For the text-containing cell, return its midpoint in (X, Y) coordinate format. 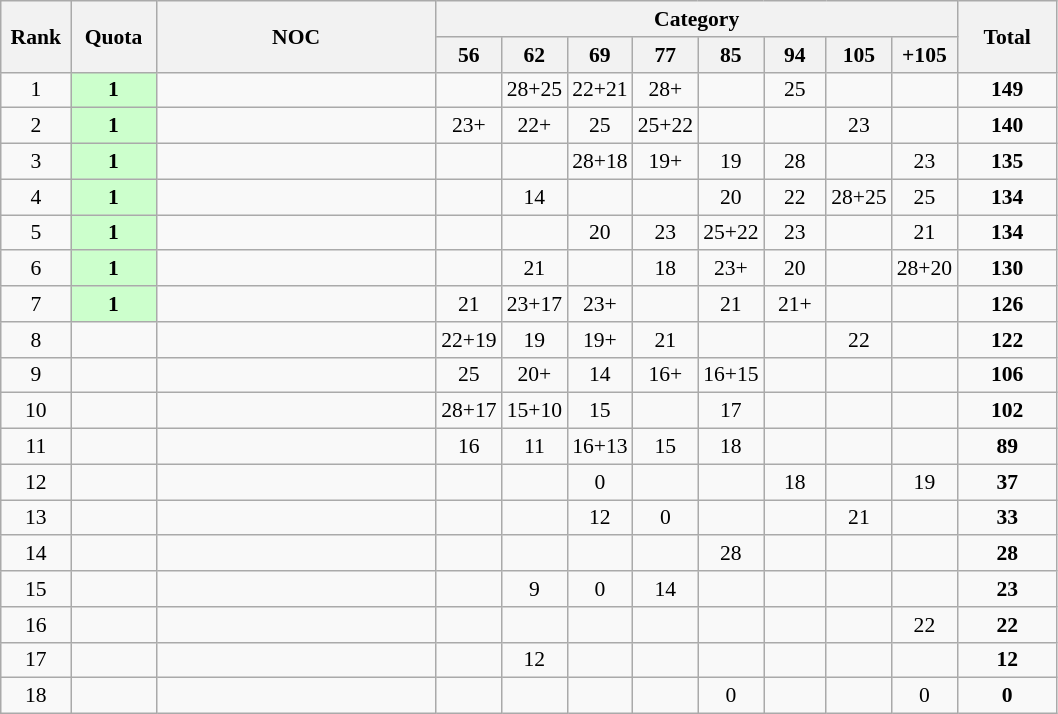
4 (36, 197)
13 (36, 518)
Quota (114, 36)
Category (696, 19)
6 (36, 269)
62 (534, 55)
140 (1007, 126)
NOC (296, 36)
22+21 (600, 90)
135 (1007, 162)
28+20 (924, 269)
3 (36, 162)
10 (36, 411)
28+ (666, 90)
85 (730, 55)
102 (1007, 411)
23+17 (534, 304)
37 (1007, 482)
33 (1007, 518)
2 (36, 126)
28+18 (600, 162)
126 (1007, 304)
22+ (534, 126)
94 (796, 55)
16+15 (730, 375)
149 (1007, 90)
22+19 (468, 340)
Rank (36, 36)
16+13 (600, 447)
105 (858, 55)
56 (468, 55)
15+10 (534, 411)
77 (666, 55)
Total (1007, 36)
20+ (534, 375)
89 (1007, 447)
5 (36, 233)
28+17 (468, 411)
106 (1007, 375)
+105 (924, 55)
21+ (796, 304)
16+ (666, 375)
8 (36, 340)
130 (1007, 269)
69 (600, 55)
7 (36, 304)
122 (1007, 340)
